For the text-containing cell, return its midpoint in [x, y] coordinate format. 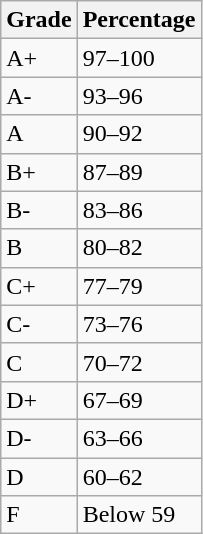
77–79 [139, 286]
90–92 [139, 134]
A+ [39, 58]
67–69 [139, 400]
70–72 [139, 362]
63–66 [139, 438]
60–62 [139, 477]
B+ [39, 172]
D- [39, 438]
C [39, 362]
93–96 [139, 96]
B- [39, 210]
97–100 [139, 58]
Grade [39, 20]
A- [39, 96]
B [39, 248]
83–86 [139, 210]
Percentage [139, 20]
A [39, 134]
D+ [39, 400]
Below 59 [139, 515]
D [39, 477]
C- [39, 324]
73–76 [139, 324]
87–89 [139, 172]
80–82 [139, 248]
C+ [39, 286]
F [39, 515]
